Determine the [x, y] coordinate at the center of the cell enclosing the given text.  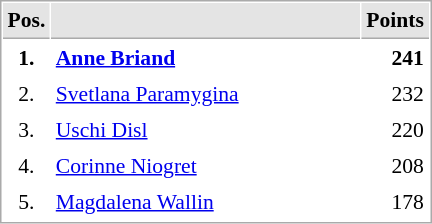
Corinne Niogret [206, 165]
3. [26, 129]
220 [396, 129]
Svetlana Paramygina [206, 93]
178 [396, 201]
5. [26, 201]
241 [396, 57]
Anne Briand [206, 57]
1. [26, 57]
208 [396, 165]
232 [396, 93]
2. [26, 93]
Pos. [26, 21]
Magdalena Wallin [206, 201]
Uschi Disl [206, 129]
Points [396, 21]
4. [26, 165]
